Provide the [X, Y] coordinate of the cell's center where the given text is located.  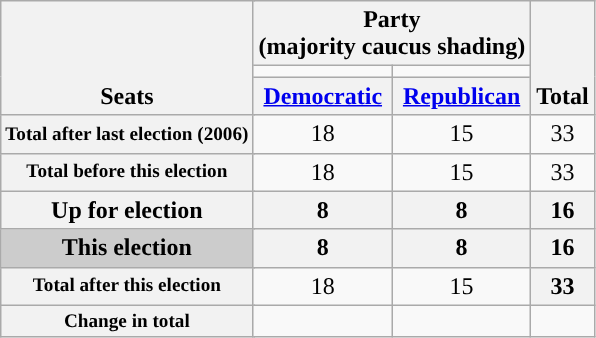
Total before this election [127, 172]
This election [127, 248]
Total [563, 58]
Up for election [127, 210]
Seats [127, 58]
Republican [461, 96]
Democratic [323, 96]
Change in total [127, 321]
Party (majority caucus shading) [392, 34]
Total after this election [127, 286]
Total after last election (2006) [127, 134]
